Extract the [X, Y] coordinate from the center of the cell holding the provided text.  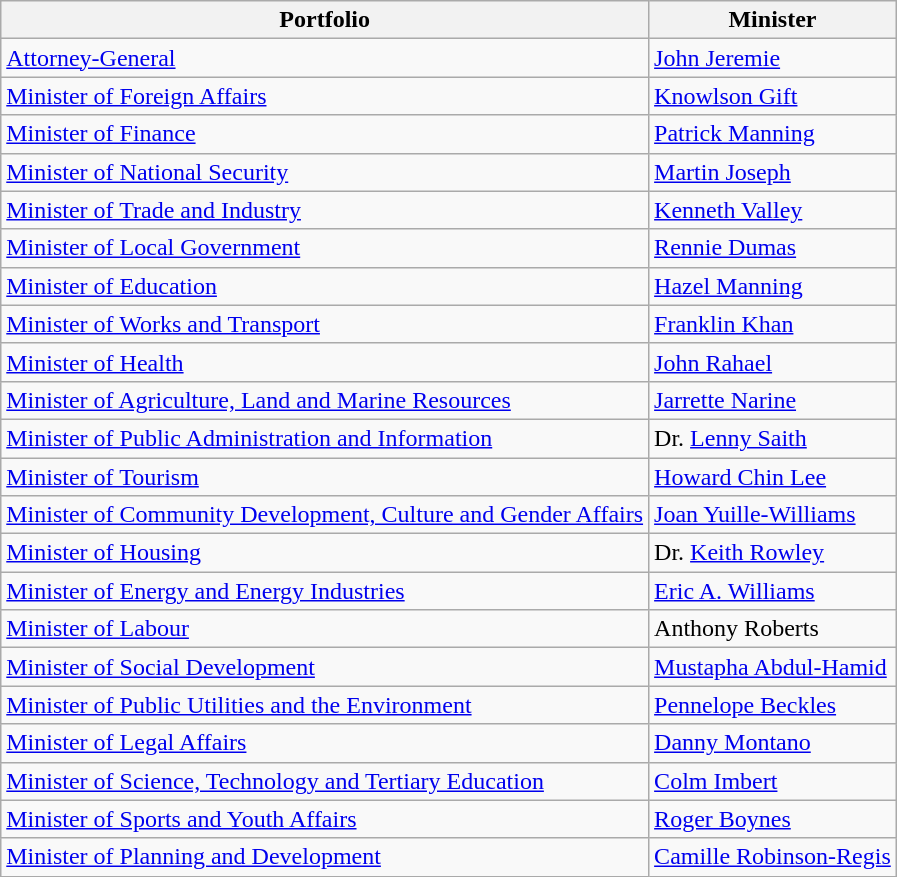
Franklin Khan [773, 324]
Joan Yuille-Williams [773, 515]
Eric A. Williams [773, 591]
Minister of Trade and Industry [325, 210]
Minister of Education [325, 286]
Minister of Labour [325, 629]
Mustapha Abdul-Hamid [773, 667]
Minister of Sports and Youth Affairs [325, 819]
Dr. Keith Rowley [773, 553]
Pennelope Beckles [773, 705]
Knowlson Gift [773, 96]
Roger Boynes [773, 819]
Minister of Works and Transport [325, 324]
Minister of Housing [325, 553]
Minister of Planning and Development [325, 857]
Minister of Health [325, 362]
Rennie Dumas [773, 248]
Minister of National Security [325, 172]
Jarrette Narine [773, 400]
Minister of Legal Affairs [325, 743]
Minister of Social Development [325, 667]
Dr. Lenny Saith [773, 438]
Portfolio [325, 20]
Minister of Local Government [325, 248]
Hazel Manning [773, 286]
Minister of Science, Technology and Tertiary Education [325, 781]
Minister of Public Administration and Information [325, 438]
Minister of Finance [325, 134]
Minister of Tourism [325, 477]
Danny Montano [773, 743]
Minister of Public Utilities and the Environment [325, 705]
Howard Chin Lee [773, 477]
Martin Joseph [773, 172]
Minister of Community Development, Culture and Gender Affairs [325, 515]
Patrick Manning [773, 134]
Colm Imbert [773, 781]
Minister of Energy and Energy Industries [325, 591]
Minister of Agriculture, Land and Marine Resources [325, 400]
John Rahael [773, 362]
Anthony Roberts [773, 629]
Minister [773, 20]
Attorney-General [325, 58]
John Jeremie [773, 58]
Kenneth Valley [773, 210]
Minister of Foreign Affairs [325, 96]
Camille Robinson-Regis [773, 857]
